Find where the given text appears and provide that cell's center as (X, Y) coordinate. 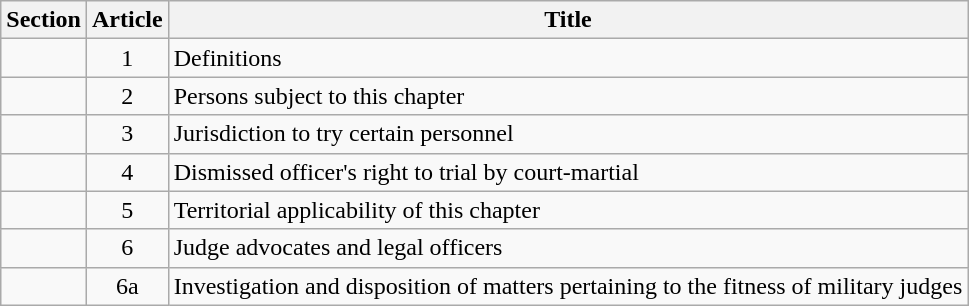
Dismissed officer's right to trial by court-martial (568, 172)
1 (127, 58)
4 (127, 172)
Persons subject to this chapter (568, 96)
Judge advocates and legal officers (568, 248)
6a (127, 286)
Section (44, 20)
6 (127, 248)
Jurisdiction to try certain personnel (568, 134)
Definitions (568, 58)
Title (568, 20)
2 (127, 96)
Territorial applicability of this chapter (568, 210)
5 (127, 210)
3 (127, 134)
Article (127, 20)
Investigation and disposition of matters pertaining to the fitness of military judges (568, 286)
